Return [x, y] of the center of cell containing provided text 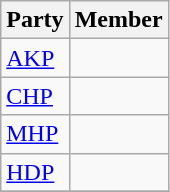
Member [118, 20]
AKP [35, 58]
Party [35, 20]
MHP [35, 134]
CHP [35, 96]
HDP [35, 172]
